Detect which cell encompasses the target text, then output its [X, Y] center coordinate. 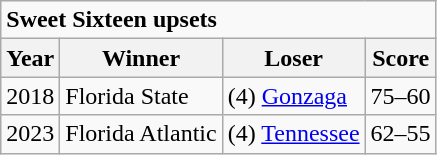
Winner [141, 58]
Year [30, 58]
Sweet Sixteen upsets [218, 20]
Loser [294, 58]
Score [400, 58]
2023 [30, 134]
75–60 [400, 96]
62–55 [400, 134]
(4) Tennessee [294, 134]
2018 [30, 96]
(4) Gonzaga [294, 96]
Florida State [141, 96]
Florida Atlantic [141, 134]
